Extract the [X, Y] coordinate from the center of the cell holding the provided text.  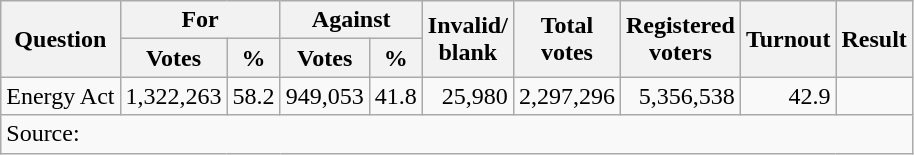
Turnout [788, 39]
For [200, 20]
Against [351, 20]
Result [874, 39]
Totalvotes [566, 39]
5,356,538 [680, 96]
949,053 [324, 96]
1,322,263 [174, 96]
Question [60, 39]
42.9 [788, 96]
41.8 [396, 96]
Energy Act [60, 96]
Registeredvoters [680, 39]
25,980 [468, 96]
2,297,296 [566, 96]
58.2 [254, 96]
Invalid/blank [468, 39]
Source: [457, 134]
